Determine the [x, y] coordinate at the center of the cell enclosing the given text.  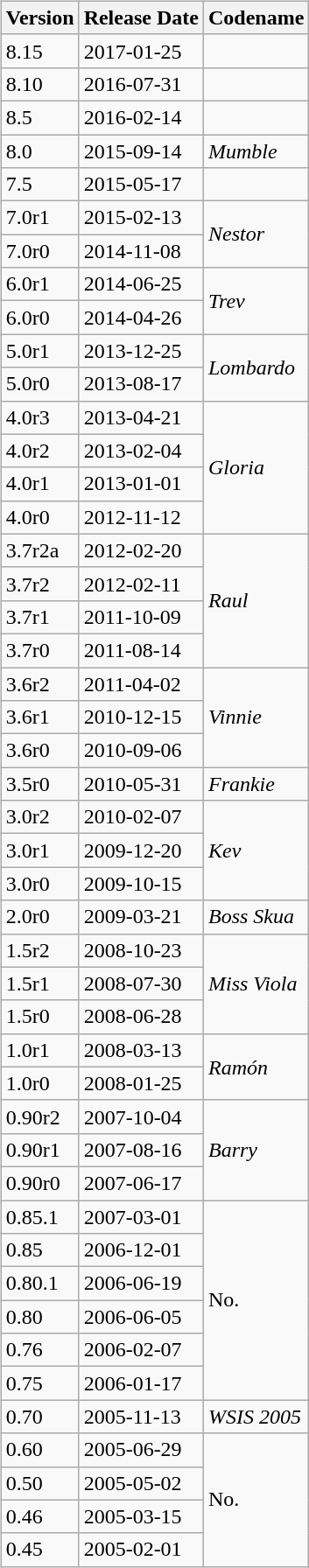
1.5r0 [40, 1017]
7.0r0 [40, 251]
3.0r2 [40, 817]
4.0r2 [40, 451]
2008-03-13 [141, 1050]
0.85.1 [40, 1217]
6.0r1 [40, 284]
2.0r0 [40, 917]
Ramón [256, 1067]
0.85 [40, 1250]
6.0r0 [40, 318]
Miss Viola [256, 983]
2006-02-07 [141, 1350]
2008-01-25 [141, 1083]
5.0r0 [40, 384]
Version [40, 17]
2015-05-17 [141, 185]
2012-02-20 [141, 550]
2011-04-02 [141, 683]
1.0r0 [40, 1083]
Raul [256, 600]
2013-12-25 [141, 351]
4.0r3 [40, 417]
1.5r2 [40, 950]
2007-06-17 [141, 1183]
2014-06-25 [141, 284]
2012-11-12 [141, 517]
2010-05-31 [141, 784]
0.76 [40, 1350]
1.0r1 [40, 1050]
0.90r1 [40, 1150]
0.90r0 [40, 1183]
3.7r2 [40, 584]
2009-10-15 [141, 884]
2016-02-14 [141, 117]
2014-11-08 [141, 251]
2006-01-17 [141, 1383]
2012-02-11 [141, 584]
7.5 [40, 185]
0.80 [40, 1317]
3.6r1 [40, 717]
8.0 [40, 151]
2013-08-17 [141, 384]
3.7r1 [40, 617]
2008-07-30 [141, 983]
Release Date [141, 17]
Mumble [256, 151]
3.0r0 [40, 884]
2006-06-19 [141, 1284]
3.5r0 [40, 784]
2013-01-01 [141, 484]
2008-10-23 [141, 950]
Frankie [256, 784]
Vinnie [256, 717]
2011-10-09 [141, 617]
Codename [256, 17]
1.5r1 [40, 983]
2014-04-26 [141, 318]
2008-06-28 [141, 1017]
0.80.1 [40, 1284]
0.46 [40, 1516]
3.0r1 [40, 850]
Barry [256, 1150]
2005-02-01 [141, 1550]
Gloria [256, 467]
2013-04-21 [141, 417]
Nestor [256, 234]
Lombardo [256, 367]
0.90r2 [40, 1116]
3.7r2a [40, 550]
2007-10-04 [141, 1116]
7.0r1 [40, 218]
2005-03-15 [141, 1516]
3.6r0 [40, 751]
3.6r2 [40, 683]
2015-09-14 [141, 151]
2006-06-05 [141, 1317]
2005-11-13 [141, 1417]
2013-02-04 [141, 451]
2010-02-07 [141, 817]
0.70 [40, 1417]
2011-08-14 [141, 650]
0.50 [40, 1483]
2009-03-21 [141, 917]
2010-09-06 [141, 751]
2015-02-13 [141, 218]
2017-01-25 [141, 51]
4.0r0 [40, 517]
0.45 [40, 1550]
8.15 [40, 51]
8.5 [40, 117]
0.60 [40, 1450]
Boss Skua [256, 917]
2016-07-31 [141, 84]
4.0r1 [40, 484]
2007-03-01 [141, 1217]
WSIS 2005 [256, 1417]
2010-12-15 [141, 717]
Kev [256, 850]
3.7r0 [40, 650]
2007-08-16 [141, 1150]
8.10 [40, 84]
2005-05-02 [141, 1483]
Trev [256, 301]
2009-12-20 [141, 850]
2005-06-29 [141, 1450]
0.75 [40, 1383]
2006-12-01 [141, 1250]
5.0r1 [40, 351]
